For the text-containing cell, return its midpoint in [x, y] coordinate format. 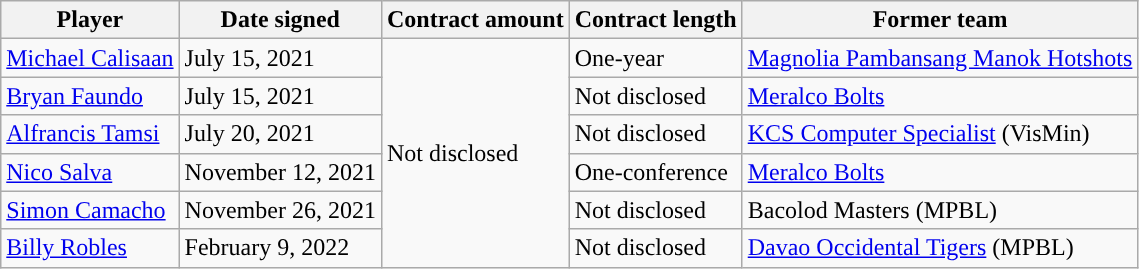
November 12, 2021 [280, 172]
Michael Calisaan [90, 58]
November 26, 2021 [280, 210]
One-year [656, 58]
KCS Computer Specialist (VisMin) [940, 134]
Simon Camacho [90, 210]
Alfrancis Tamsi [90, 134]
Contract amount [475, 20]
Billy Robles [90, 248]
Davao Occidental Tigers (MPBL) [940, 248]
Contract length [656, 20]
Bryan Faundo [90, 96]
February 9, 2022 [280, 248]
Date signed [280, 20]
Former team [940, 20]
Player [90, 20]
July 20, 2021 [280, 134]
Nico Salva [90, 172]
Magnolia Pambansang Manok Hotshots [940, 58]
One-conference [656, 172]
Bacolod Masters (MPBL) [940, 210]
